Scan for the cell matching the given text and deliver its (x, y) coordinate at center. 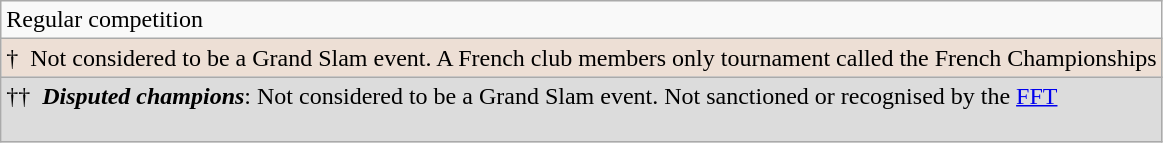
†† Disputed champions: Not considered to be a Grand Slam event. Not sanctioned or recognised by the FFT (582, 110)
Regular competition (582, 20)
† Not considered to be a Grand Slam event. A French club members only tournament called the French Championships (582, 58)
